Identify which cell holds the provided text, then report its [X, Y] central coordinate. 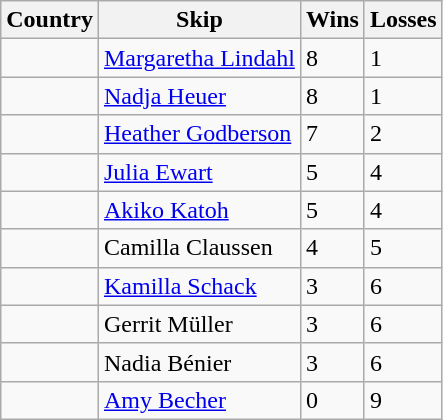
Nadia Bénier [199, 362]
2 [403, 134]
0 [332, 400]
7 [332, 134]
Losses [403, 20]
Amy Becher [199, 400]
Nadja Heuer [199, 96]
9 [403, 400]
Gerrit Müller [199, 324]
Wins [332, 20]
Margaretha Lindahl [199, 58]
Country [50, 20]
Akiko Katoh [199, 210]
Camilla Claussen [199, 248]
Kamilla Schack [199, 286]
Heather Godberson [199, 134]
Julia Ewart [199, 172]
Skip [199, 20]
